Provide the [X, Y] coordinate of the cell's center where the given text is located.  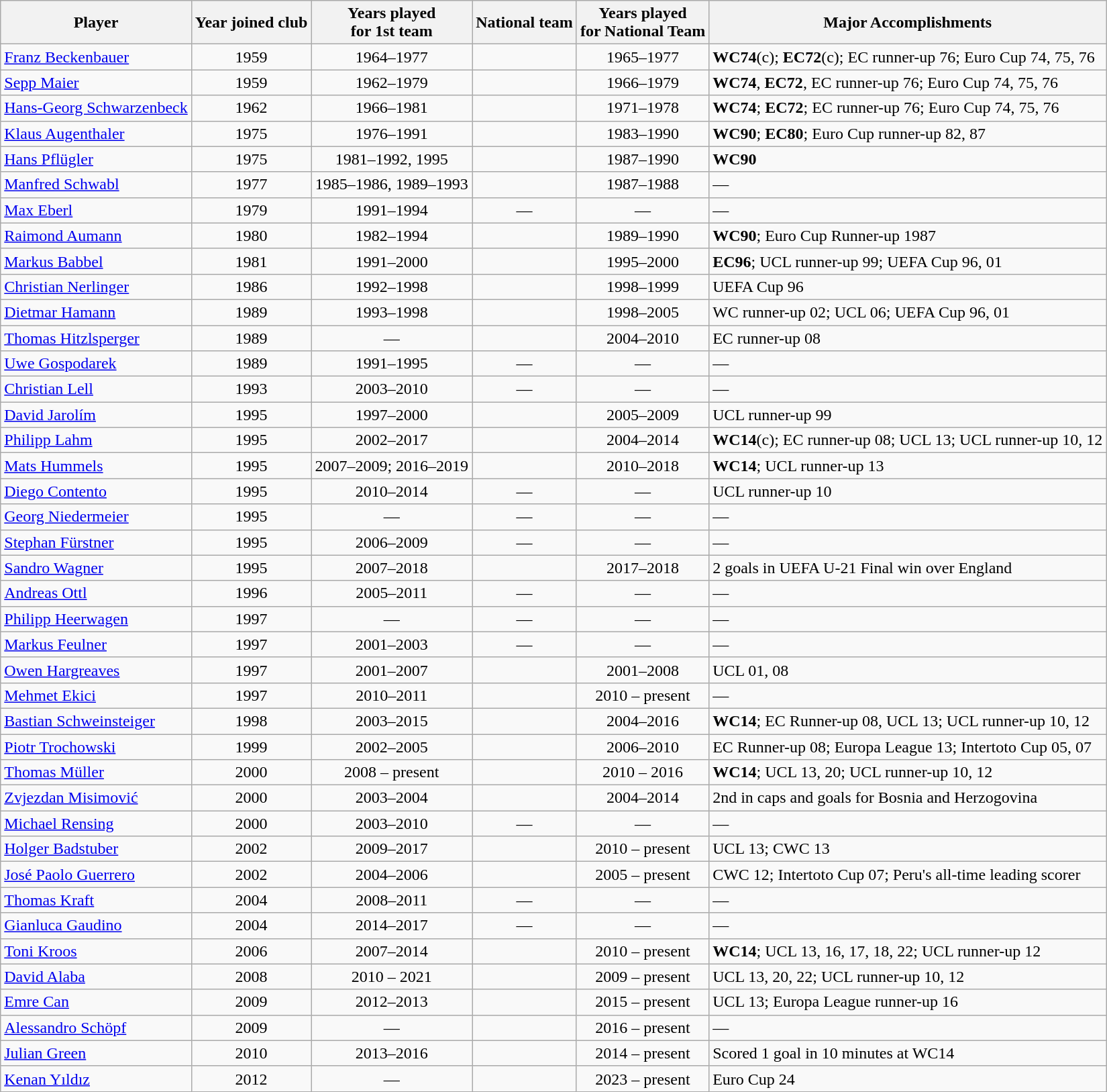
Diego Contento [97, 491]
1989–1990 [643, 236]
WC74, EC72, EC runner-up 76; Euro Cup 74, 75, 76 [908, 83]
2016 – present [643, 1028]
2004–2010 [643, 338]
WC74; EC72; EC runner-up 76; Euro Cup 74, 75, 76 [908, 108]
1999 [251, 747]
WC runner-up 02; UCL 06; UEFA Cup 96, 01 [908, 312]
2004–2006 [392, 875]
1992–1998 [392, 287]
Major Accomplishments [908, 23]
Player [97, 23]
2010–2014 [392, 491]
Scored 1 goal in 10 minutes at WC14 [908, 1053]
David Alaba [97, 977]
2014–2017 [392, 926]
2002–2017 [392, 440]
1966–1979 [643, 83]
2007–2009; 2016–2019 [392, 466]
2007–2018 [392, 568]
2009–2017 [392, 849]
UCL runner-up 10 [908, 491]
WC14; EC Runner-up 08, UCL 13; UCL runner-up 10, 12 [908, 721]
1971–1978 [643, 108]
CWC 12; Intertoto Cup 07; Peru's all-time leading scorer [908, 875]
Philipp Heerwagen [97, 619]
Holger Badstuber [97, 849]
1998–2005 [643, 312]
Toni Kroos [97, 951]
Julian Green [97, 1053]
Hans Pflügler [97, 159]
EC runner-up 08 [908, 338]
Uwe Gospodarek [97, 364]
2012–2013 [392, 1002]
Sandro Wagner [97, 568]
Raimond Aumann [97, 236]
Markus Babbel [97, 261]
Owen Hargreaves [97, 670]
Franz Beckenbauer [97, 57]
Michael Rensing [97, 824]
Max Eberl [97, 210]
National team [525, 23]
Sepp Maier [97, 83]
2009 – present [643, 977]
1998–1999 [643, 287]
UCL 13; CWC 13 [908, 849]
2006–2010 [643, 747]
David Jarolím [97, 415]
Hans-Georg Schwarzenbeck [97, 108]
2005 – present [643, 875]
Kenan Yıldız [97, 1079]
1997–2000 [392, 415]
UEFA Cup 96 [908, 287]
1998 [251, 721]
Years playedfor National Team [643, 23]
2005–2009 [643, 415]
WC74(c); EC72(c); EC runner-up 76; Euro Cup 74, 75, 76 [908, 57]
Stephan Fürstner [97, 542]
UCL 13, 20, 22; UCL runner-up 10, 12 [908, 977]
EC Runner-up 08; Europa League 13; Intertoto Cup 05, 07 [908, 747]
WC14(c); EC runner-up 08; UCL 13; UCL runner-up 10, 12 [908, 440]
2003–2015 [392, 721]
WC90 [908, 159]
WC90; EC80; Euro Cup runner-up 82, 87 [908, 134]
2 goals in UEFA U-21 Final win over England [908, 568]
UCL 13; Europa League runner-up 16 [908, 1002]
Euro Cup 24 [908, 1079]
Gianluca Gaudino [97, 926]
1996 [251, 593]
2012 [251, 1079]
Years playedfor 1st team [392, 23]
1964–1977 [392, 57]
2005–2011 [392, 593]
WC14; UCL 13, 20; UCL runner-up 10, 12 [908, 773]
1982–1994 [392, 236]
Mats Hummels [97, 466]
1993–1998 [392, 312]
1987–1990 [643, 159]
Year joined club [251, 23]
2003–2004 [392, 798]
Zvjezdan Misimović [97, 798]
1981–1992, 1995 [392, 159]
Dietmar Hamann [97, 312]
Mehmet Ekici [97, 695]
1977 [251, 185]
Klaus Augenthaler [97, 134]
Christian Nerlinger [97, 287]
1993 [251, 389]
1983–1990 [643, 134]
2006 [251, 951]
1980 [251, 236]
2007–2014 [392, 951]
Thomas Hitzlsperger [97, 338]
1966–1981 [392, 108]
Georg Niedermeier [97, 517]
EC96; UCL runner-up 99; UEFA Cup 96, 01 [908, 261]
2023 – present [643, 1079]
2010 [251, 1053]
1962–1979 [392, 83]
1987–1988 [643, 185]
1991–1994 [392, 210]
2013–2016 [392, 1053]
1981 [251, 261]
WC14; UCL 13, 16, 17, 18, 22; UCL runner-up 12 [908, 951]
Emre Can [97, 1002]
Piotr Trochowski [97, 747]
2001–2007 [392, 670]
2006–2009 [392, 542]
Christian Lell [97, 389]
Alessandro Schöpf [97, 1028]
2015 – present [643, 1002]
2001–2008 [643, 670]
Andreas Ottl [97, 593]
WC90; Euro Cup Runner-up 1987 [908, 236]
Manfred Schwabl [97, 185]
2010–2018 [643, 466]
WC14; UCL runner-up 13 [908, 466]
1991–2000 [392, 261]
2008 [251, 977]
2010–2011 [392, 695]
1985–1986, 1989–1993 [392, 185]
2004–2016 [643, 721]
1965–1977 [643, 57]
Philipp Lahm [97, 440]
UCL runner-up 99 [908, 415]
2014 – present [643, 1053]
Bastian Schweinsteiger [97, 721]
Thomas Kraft [97, 900]
2008 – present [392, 773]
1986 [251, 287]
1991–1995 [392, 364]
1962 [251, 108]
Markus Feulner [97, 644]
José Paolo Guerrero [97, 875]
2017–2018 [643, 568]
2010 – 2016 [643, 773]
2010 – 2021 [392, 977]
2001–2003 [392, 644]
1976–1991 [392, 134]
1995–2000 [643, 261]
2nd in caps and goals for Bosnia and Herzogovina [908, 798]
Thomas Müller [97, 773]
2002–2005 [392, 747]
UCL 01, 08 [908, 670]
2008–2011 [392, 900]
1979 [251, 210]
